For the text-containing cell, return its midpoint in (x, y) coordinate format. 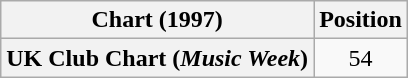
UK Club Chart (Music Week) (158, 58)
Position (361, 20)
Chart (1997) (158, 20)
54 (361, 58)
